Identify which cell holds the provided text, then report its [x, y] central coordinate. 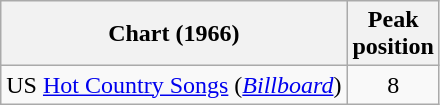
Peakposition [393, 34]
US Hot Country Songs (Billboard) [174, 85]
Chart (1966) [174, 34]
8 [393, 85]
